Identify which cell holds the provided text, then report its [x, y] central coordinate. 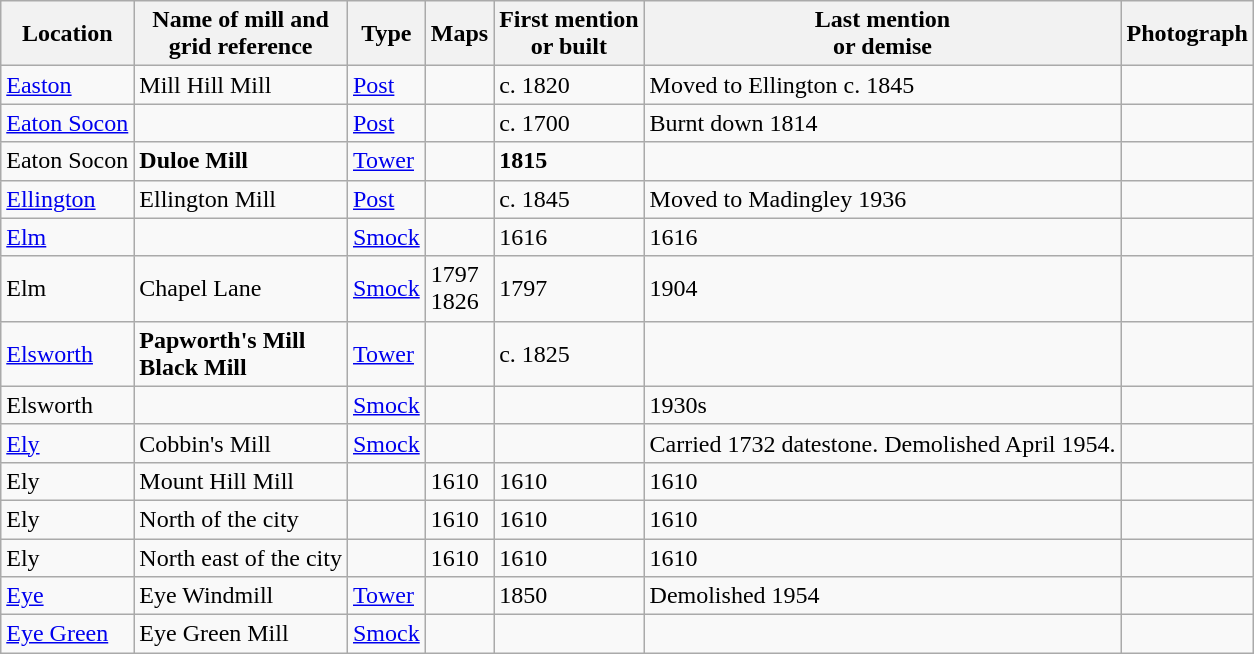
Ellington Mill [241, 199]
Eye Windmill [241, 596]
Eye Green Mill [241, 634]
Mill Hill Mill [241, 85]
North of the city [241, 519]
Demolished 1954 [882, 596]
Photograph [1187, 34]
c. 1820 [569, 85]
Easton [68, 85]
Eye [68, 596]
Burnt down 1814 [882, 123]
Ellington [68, 199]
Type [386, 34]
Name of mill andgrid reference [241, 34]
Cobbin's Mill [241, 443]
Maps [459, 34]
Moved to Madingley 1936 [882, 199]
Mount Hill Mill [241, 481]
Last mention or demise [882, 34]
North east of the city [241, 557]
Carried 1732 datestone. Demolished April 1954. [882, 443]
Eye Green [68, 634]
1850 [569, 596]
17971826 [459, 288]
Chapel Lane [241, 288]
c. 1700 [569, 123]
1797 [569, 288]
Location [68, 34]
First mentionor built [569, 34]
Papworth's MillBlack Mill [241, 354]
c. 1845 [569, 199]
Moved to Ellington c. 1845 [882, 85]
1904 [882, 288]
Duloe Mill [241, 161]
1815 [569, 161]
1930s [882, 405]
c. 1825 [569, 354]
